Pinpoint the cell where the given text exists, returning its [x, y] midpoint coordinate. 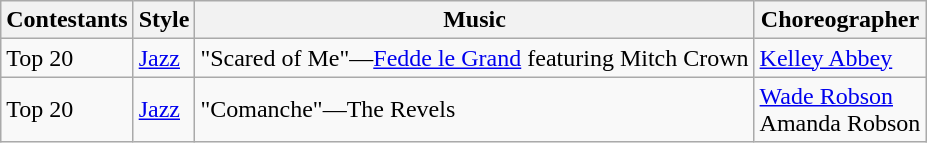
Wade RobsonAmanda Robson [840, 110]
"Scared of Me"—Fedde le Grand featuring Mitch Crown [474, 58]
Contestants [67, 20]
Kelley Abbey [840, 58]
Choreographer [840, 20]
"Comanche"—The Revels [474, 110]
Style [164, 20]
Music [474, 20]
